Return (X, Y) of the center of cell containing provided text 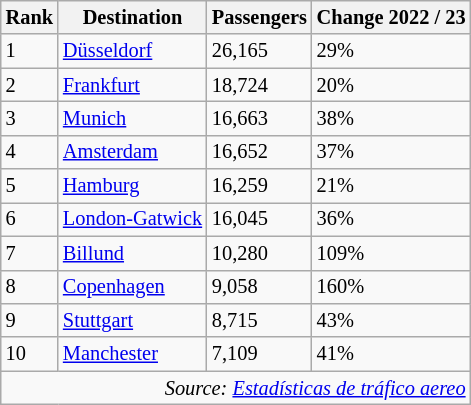
2 (30, 85)
6 (30, 219)
Munich (132, 118)
16,663 (260, 118)
43% (392, 320)
Passengers (260, 17)
16,259 (260, 186)
7,109 (260, 354)
Düsseldorf (132, 51)
Manchester (132, 354)
5 (30, 186)
21% (392, 186)
160% (392, 287)
29% (392, 51)
16,652 (260, 152)
Copenhagen (132, 287)
Source: Estadísticas de tráfico aereo (236, 388)
Amsterdam (132, 152)
10,280 (260, 253)
London-Gatwick (132, 219)
7 (30, 253)
9 (30, 320)
Destination (132, 17)
Stuttgart (132, 320)
36% (392, 219)
10 (30, 354)
38% (392, 118)
Frankfurt (132, 85)
Hamburg (132, 186)
Billund (132, 253)
1 (30, 51)
4 (30, 152)
37% (392, 152)
20% (392, 85)
9,058 (260, 287)
18,724 (260, 85)
3 (30, 118)
8 (30, 287)
16,045 (260, 219)
8,715 (260, 320)
41% (392, 354)
Change 2022 / 23 (392, 17)
26,165 (260, 51)
Rank (30, 17)
109% (392, 253)
